Provide the (x, y) coordinate of the cell's center where the given text is located.  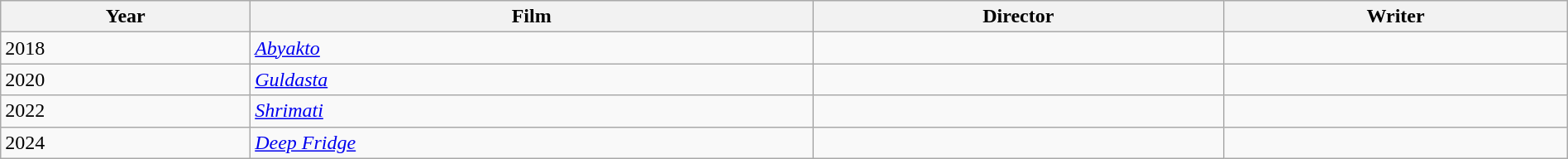
Film (532, 17)
Guldasta (532, 79)
Deep Fridge (532, 142)
Director (1019, 17)
Writer (1396, 17)
Year (126, 17)
2024 (126, 142)
Shrimati (532, 111)
2022 (126, 111)
Abyakto (532, 48)
2018 (126, 48)
2020 (126, 79)
